Extract the (x, y) coordinate from the center of the cell holding the provided text.  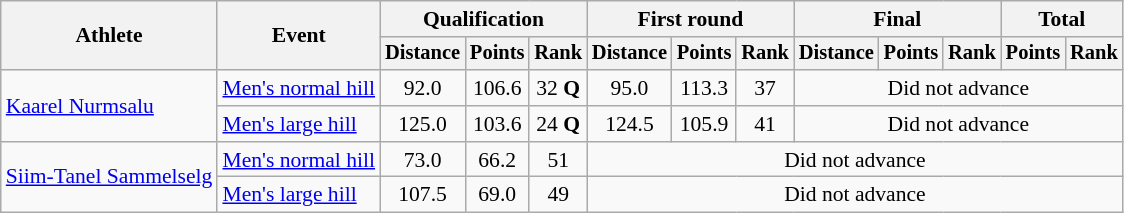
37 (765, 88)
Siim-Tanel Sammelselg (110, 178)
69.0 (497, 195)
124.5 (630, 124)
125.0 (422, 124)
Qualification (484, 19)
24 Q (558, 124)
95.0 (630, 88)
Kaarel Nurmsalu (110, 106)
92.0 (422, 88)
107.5 (422, 195)
113.3 (704, 88)
103.6 (497, 124)
Final (898, 19)
41 (765, 124)
Event (298, 36)
32 Q (558, 88)
First round (690, 19)
Total (1062, 19)
Athlete (110, 36)
105.9 (704, 124)
51 (558, 160)
66.2 (497, 160)
106.6 (497, 88)
73.0 (422, 160)
49 (558, 195)
